Return [x, y] of the center of cell containing provided text 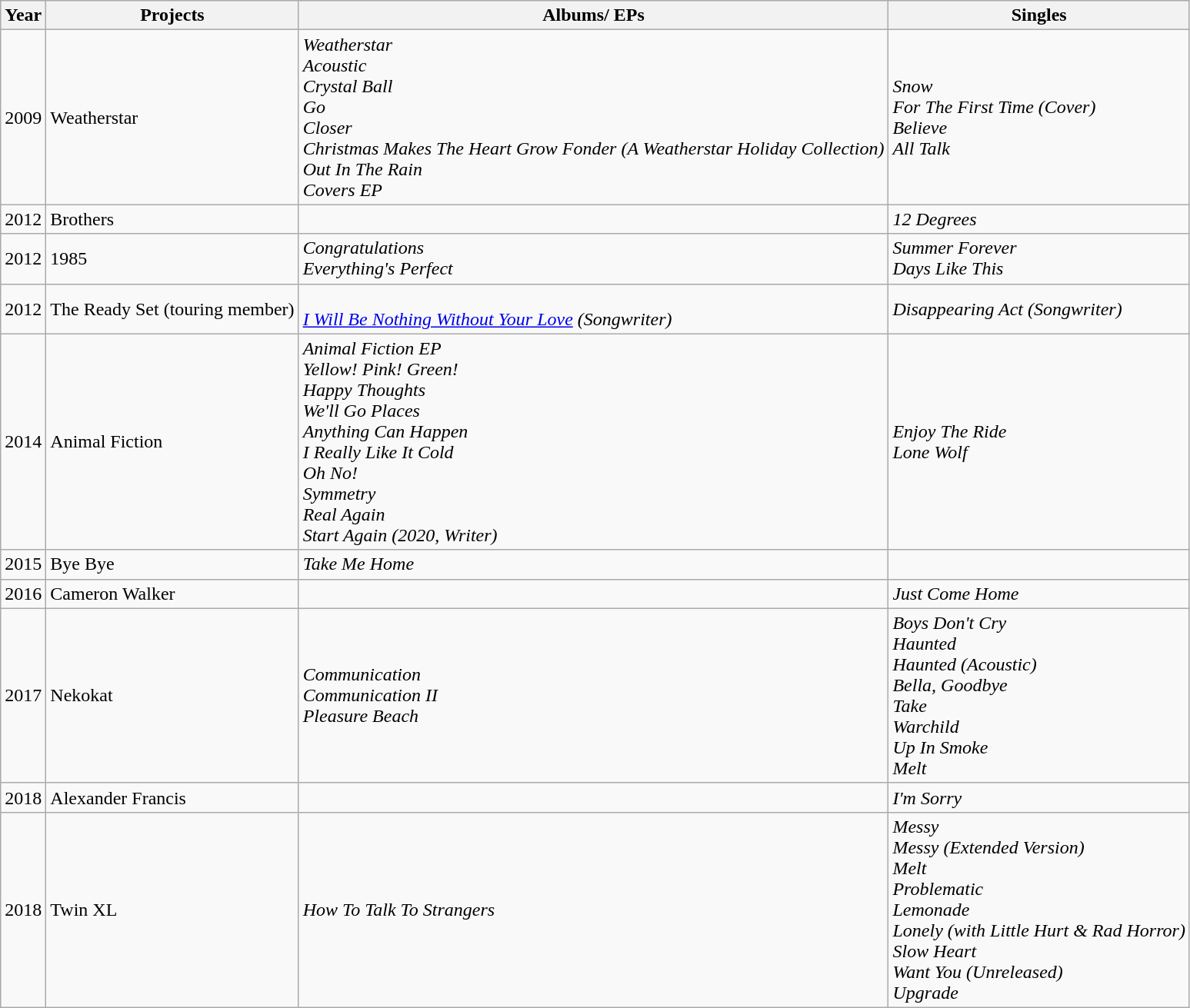
I'm Sorry [1039, 797]
WeatherstarAcousticCrystal BallGoCloserChristmas Makes The Heart Grow Fonder (A Weatherstar Holiday Collection)Out In The RainCovers EP [594, 117]
Boys Don't CryHauntedHaunted (Acoustic)Bella, GoodbyeTakeWarchildUp In SmokeMelt [1039, 695]
How To Talk To Strangers [594, 910]
Bye Bye [172, 564]
CommunicationCommunication IIPleasure Beach [594, 695]
Cameron Walker [172, 594]
2009 [23, 117]
Projects [172, 15]
I Will Be Nothing Without Your Love (Songwriter) [594, 309]
Alexander Francis [172, 797]
Take Me Home [594, 564]
Weatherstar [172, 117]
1985 [172, 258]
CongratulationsEverything's Perfect [594, 258]
2014 [23, 441]
Summer ForeverDays Like This [1039, 258]
12 Degrees [1039, 219]
Twin XL [172, 910]
2016 [23, 594]
MessyMessy (Extended Version)MeltProblematicLemonadeLonely (with Little Hurt & Rad Horror)Slow HeartWant You (Unreleased)Upgrade [1039, 910]
Brothers [172, 219]
Disappearing Act (Songwriter) [1039, 309]
Animal Fiction [172, 441]
Enjoy The RideLone Wolf [1039, 441]
Nekokat [172, 695]
The Ready Set (touring member) [172, 309]
2017 [23, 695]
SnowFor The First Time (Cover)BelieveAll Talk [1039, 117]
2015 [23, 564]
Albums/ EPs [594, 15]
Year [23, 15]
Just Come Home [1039, 594]
Singles [1039, 15]
